Return the [X, Y] coordinate for the center point of the cell that contains the specified text.  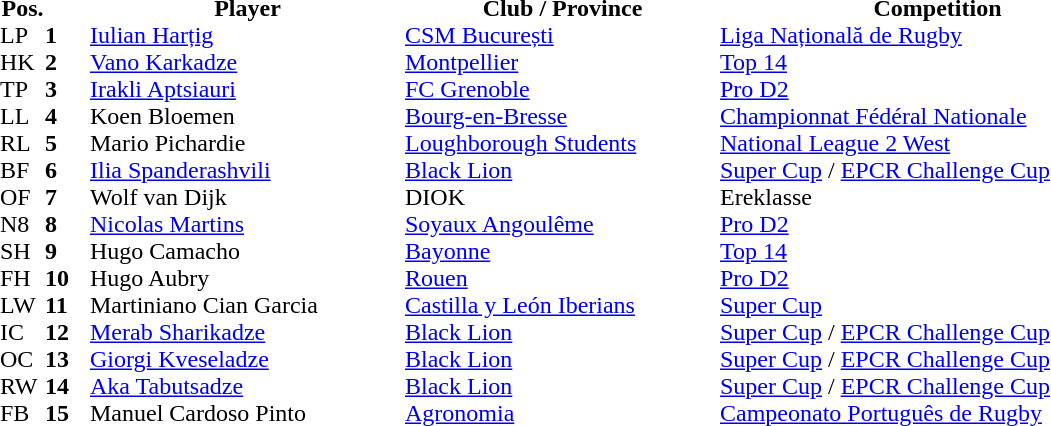
FH [22, 278]
6 [68, 170]
5 [68, 144]
3 [68, 90]
Nicolas Martins [248, 224]
Ilia Spanderashvili [248, 170]
RW [22, 386]
7 [68, 198]
Rouen [562, 278]
Montpellier [562, 62]
Bayonne [562, 252]
Giorgi Kveseladze [248, 360]
Hugo Camacho [248, 252]
Mario Pichardie [248, 144]
1 [68, 36]
Vano Karkadze [248, 62]
10 [68, 278]
12 [68, 332]
RL [22, 144]
Wolf van Dijk [248, 198]
14 [68, 386]
Aka Tabutsadze [248, 386]
8 [68, 224]
Soyaux Angoulême [562, 224]
4 [68, 116]
Irakli Aptsiauri [248, 90]
SH [22, 252]
OF [22, 198]
Hugo Aubry [248, 278]
LW [22, 306]
DIOK [562, 198]
Loughborough Students [562, 144]
HK [22, 62]
Koen Bloemen [248, 116]
BF [22, 170]
N8 [22, 224]
IC [22, 332]
FC Grenoble [562, 90]
Bourg-en-Bresse [562, 116]
Iulian Harțig [248, 36]
TP [22, 90]
11 [68, 306]
LP [22, 36]
2 [68, 62]
CSM București [562, 36]
Martiniano Cian Garcia [248, 306]
Castilla y León Iberians [562, 306]
Merab Sharikadze [248, 332]
9 [68, 252]
OC [22, 360]
LL [22, 116]
13 [68, 360]
